Return [X, Y] of the center of cell containing provided text 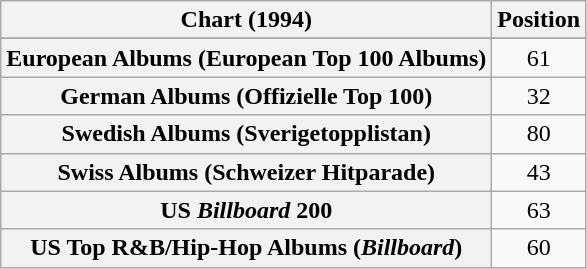
43 [539, 172]
63 [539, 210]
Swedish Albums (Sverigetopplistan) [246, 134]
32 [539, 96]
Position [539, 20]
61 [539, 58]
60 [539, 248]
German Albums (Offizielle Top 100) [246, 96]
Swiss Albums (Schweizer Hitparade) [246, 172]
80 [539, 134]
US Billboard 200 [246, 210]
Chart (1994) [246, 20]
European Albums (European Top 100 Albums) [246, 58]
US Top R&B/Hip-Hop Albums (Billboard) [246, 248]
